Extract the (x, y) coordinate from the center of the cell holding the provided text.  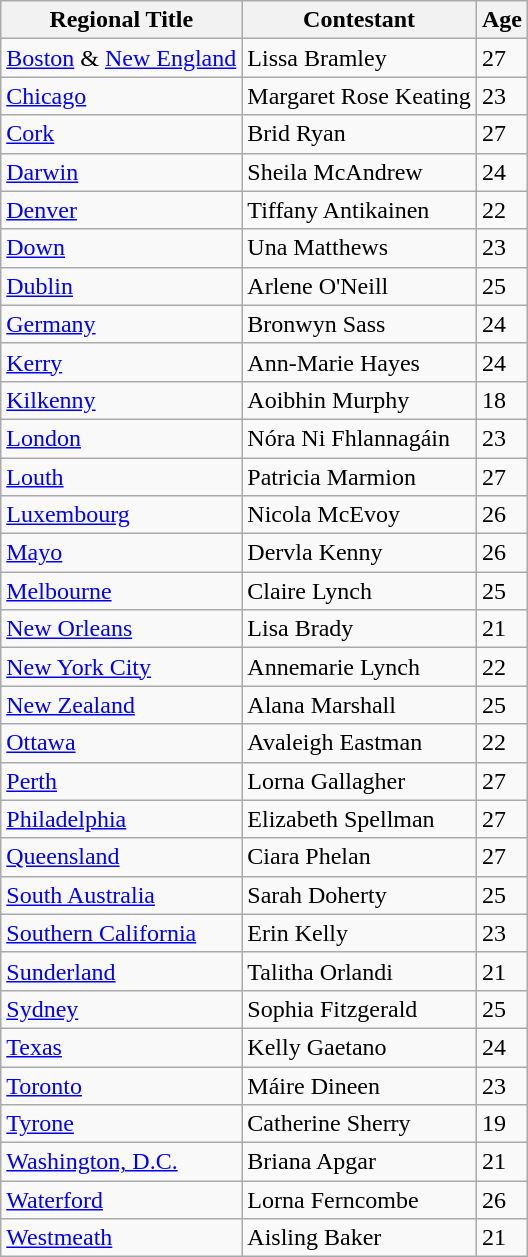
Sunderland (122, 971)
South Australia (122, 895)
Tyrone (122, 1124)
Dublin (122, 286)
Southern California (122, 933)
Ann-Marie Hayes (360, 362)
Aoibhin Murphy (360, 400)
Darwin (122, 172)
Mayo (122, 553)
Erin Kelly (360, 933)
Brid Ryan (360, 134)
Nicola McEvoy (360, 515)
Denver (122, 210)
Talitha Orlandi (360, 971)
New York City (122, 667)
Ciara Phelan (360, 857)
Catherine Sherry (360, 1124)
Máire Dineen (360, 1085)
Melbourne (122, 591)
Kerry (122, 362)
Boston & New England (122, 58)
Claire Lynch (360, 591)
Age (502, 20)
Sophia Fitzgerald (360, 1009)
Margaret Rose Keating (360, 96)
Waterford (122, 1200)
Lissa Bramley (360, 58)
Kelly Gaetano (360, 1047)
London (122, 438)
Westmeath (122, 1238)
Sarah Doherty (360, 895)
Lisa Brady (360, 629)
Bronwyn Sass (360, 324)
Sheila McAndrew (360, 172)
18 (502, 400)
Kilkenny (122, 400)
Una Matthews (360, 248)
Perth (122, 781)
New Orleans (122, 629)
Down (122, 248)
Lorna Ferncombe (360, 1200)
Germany (122, 324)
Queensland (122, 857)
Contestant (360, 20)
New Zealand (122, 705)
Regional Title (122, 20)
Dervla Kenny (360, 553)
Washington, D.C. (122, 1162)
Tiffany Antikainen (360, 210)
Elizabeth Spellman (360, 819)
Annemarie Lynch (360, 667)
Texas (122, 1047)
Lorna Gallagher (360, 781)
Nóra Ni Fhlannagáin (360, 438)
Ottawa (122, 743)
Toronto (122, 1085)
Avaleigh Eastman (360, 743)
Briana Apgar (360, 1162)
Luxembourg (122, 515)
Philadelphia (122, 819)
Aisling Baker (360, 1238)
Arlene O'Neill (360, 286)
Patricia Marmion (360, 477)
Alana Marshall (360, 705)
Cork (122, 134)
Louth (122, 477)
Sydney (122, 1009)
19 (502, 1124)
Chicago (122, 96)
